Identify which cell holds the provided text, then report its (X, Y) central coordinate. 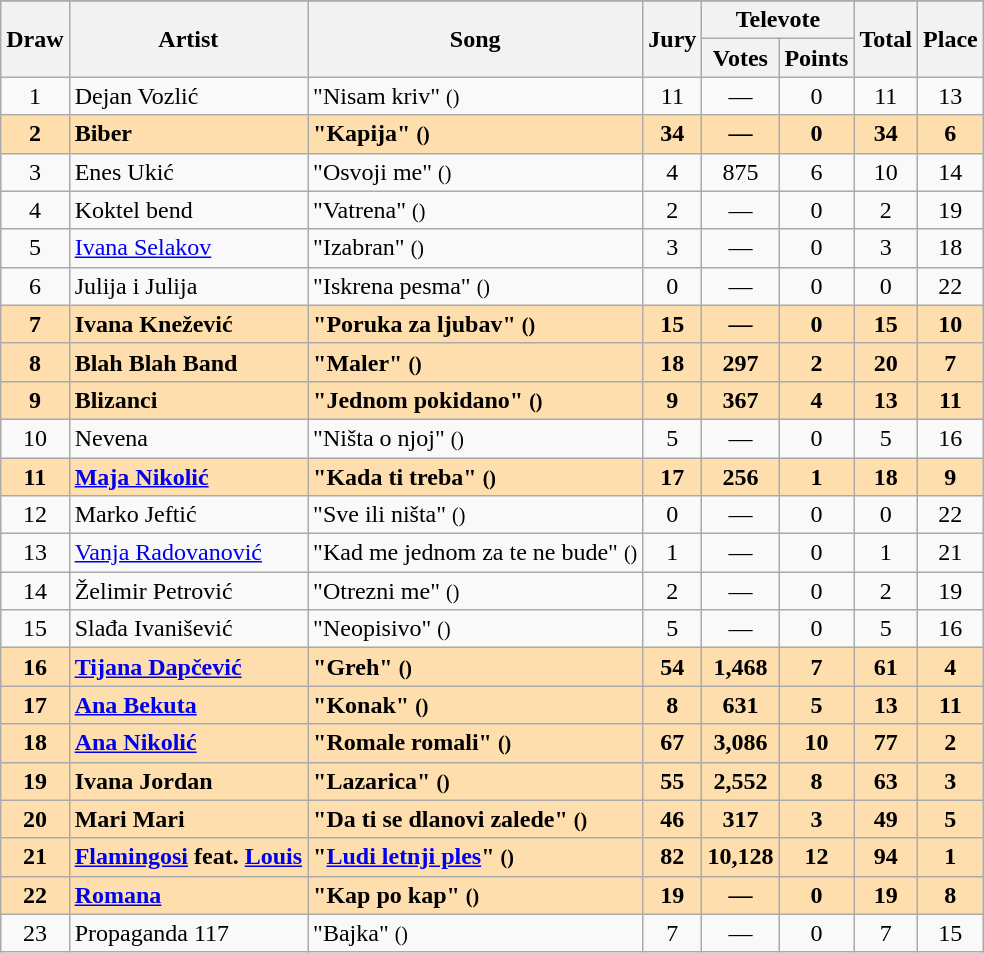
55 (672, 781)
Televote (778, 20)
317 (740, 819)
Dejan Vozlić (188, 96)
"Romale romali" () (476, 743)
"Iskrena pesma" () (476, 286)
Marko Jeftić (188, 515)
23 (35, 933)
"Neopisivo" () (476, 629)
77 (886, 743)
"Maler" () (476, 362)
Romana (188, 895)
"Poruka za ljubav" () (476, 324)
46 (672, 819)
Place (951, 39)
63 (886, 781)
Ana Bekuta (188, 705)
Song (476, 39)
631 (740, 705)
2,552 (740, 781)
"Konak" () (476, 705)
Tijana Dapčević (188, 667)
1,468 (740, 667)
"Kap po kap" () (476, 895)
"Da ti se dlanovi zalede" () (476, 819)
Vanja Radovanović (188, 553)
10,128 (740, 857)
82 (672, 857)
367 (740, 400)
"Kapija" () (476, 134)
Ivana Selakov (188, 248)
Julija i Julija (188, 286)
Votes (740, 58)
Total (886, 39)
94 (886, 857)
67 (672, 743)
Želimir Petrović (188, 591)
"Jednom pokidano" () (476, 400)
61 (886, 667)
Artist (188, 39)
"Greh" () (476, 667)
Propaganda 117 (188, 933)
Koktel bend (188, 210)
"Bajka" () (476, 933)
"Sve ili ništa" () (476, 515)
"Ništa o njoj" () (476, 438)
Blizanci (188, 400)
49 (886, 819)
297 (740, 362)
"Otrezni me" () (476, 591)
Points (816, 58)
Biber (188, 134)
Maja Nikolić (188, 477)
Ivana Jordan (188, 781)
"Ludi letnji ples" () (476, 857)
"Nisam kriv" () (476, 96)
Slađa Ivanišević (188, 629)
Ana Nikolić (188, 743)
875 (740, 172)
Blah Blah Band (188, 362)
"Vatrena" () (476, 210)
"Kada ti treba" () (476, 477)
"Osvoji me" () (476, 172)
"Lazarica" () (476, 781)
"Izabran" () (476, 248)
3,086 (740, 743)
Enes Ukić (188, 172)
Nevena (188, 438)
"Kad me jednom za te ne bude" () (476, 553)
Draw (35, 39)
Flamingosi feat. Louis (188, 857)
54 (672, 667)
Ivana Knežević (188, 324)
Mari Mari (188, 819)
256 (740, 477)
Jury (672, 39)
